Output the (x, y) coordinate of the center of the cell containing the given text.  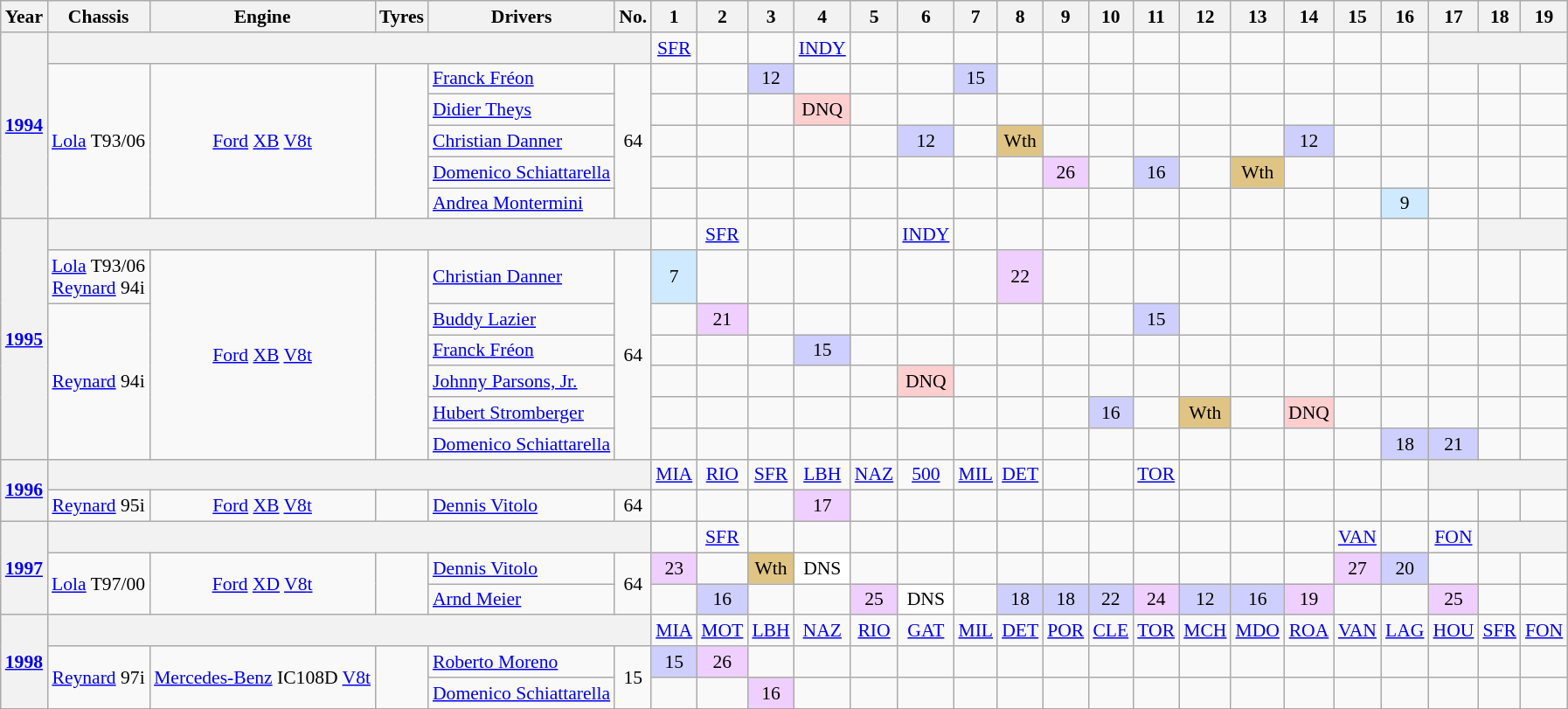
MDO (1257, 631)
2 (722, 17)
500 (926, 475)
Hubert Stromberger (521, 413)
POR (1065, 631)
Engine (262, 17)
Buddy Lazier (521, 319)
CLE (1110, 631)
8 (1020, 17)
Reynard 97i (98, 677)
MOT (722, 631)
3 (771, 17)
1995 (24, 339)
Reynard 94i (98, 381)
ROA (1309, 631)
MCH (1204, 631)
23 (674, 568)
HOU (1454, 631)
Roberto Moreno (521, 662)
Didier Theys (521, 110)
Reynard 95i (98, 506)
Chassis (98, 17)
Lola T93/06Reynard 94i (98, 276)
24 (1155, 600)
GAT (926, 631)
Year (24, 17)
10 (1110, 17)
11 (1155, 17)
Mercedes-Benz IC108D V8t (262, 677)
LAG (1405, 631)
1996 (24, 490)
14 (1309, 17)
Drivers (521, 17)
Ford XD V8t (262, 584)
27 (1357, 568)
Lola T93/06 (98, 141)
4 (822, 17)
Lola T97/00 (98, 584)
Arnd Meier (521, 600)
5 (874, 17)
1997 (24, 568)
Tyres (402, 17)
1998 (24, 663)
Andrea Montermini (521, 204)
6 (926, 17)
13 (1257, 17)
20 (1405, 568)
Johnny Parsons, Jr. (521, 382)
No. (633, 17)
1994 (24, 126)
1 (674, 17)
